Capture the cell that displays the provided text and extract its (x, y) central coordinate. 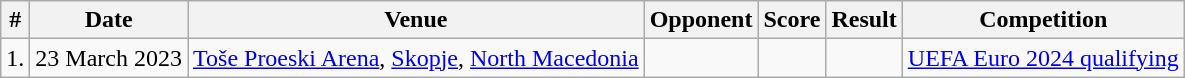
Date (109, 20)
Result (864, 20)
Toše Proeski Arena, Skopje, North Macedonia (416, 58)
UEFA Euro 2024 qualifying (1043, 58)
1. (16, 58)
Venue (416, 20)
Score (792, 20)
23 March 2023 (109, 58)
# (16, 20)
Competition (1043, 20)
Opponent (701, 20)
